Pinpoint the cell where the given text exists, returning its (x, y) midpoint coordinate. 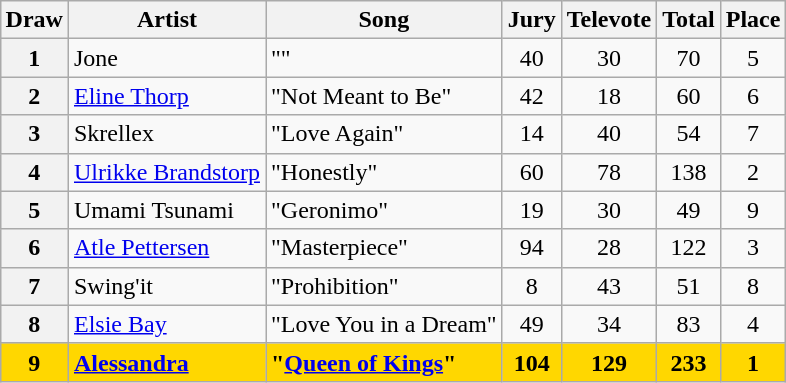
18 (608, 96)
Elsie Bay (166, 324)
"Masterpiece" (384, 248)
43 (608, 286)
Alessandra (166, 362)
138 (689, 172)
Skrellex (166, 134)
Eline Thorp (166, 96)
28 (608, 248)
14 (532, 134)
Ulrikke Brandstorp (166, 172)
Swing'it (166, 286)
"Prohibition" (384, 286)
Total (689, 20)
Artist (166, 20)
"Love Again" (384, 134)
83 (689, 324)
233 (689, 362)
Place (753, 20)
Jone (166, 58)
122 (689, 248)
Jury (532, 20)
Umami Tsunami (166, 210)
42 (532, 96)
70 (689, 58)
"Not Meant to Be" (384, 96)
"Geronimo" (384, 210)
54 (689, 134)
Atle Pettersen (166, 248)
Draw (34, 20)
Song (384, 20)
"Honestly" (384, 172)
19 (532, 210)
"Love You in a Dream" (384, 324)
129 (608, 362)
94 (532, 248)
34 (608, 324)
Televote (608, 20)
104 (532, 362)
"Queen of Kings" (384, 362)
51 (689, 286)
"" (384, 58)
78 (608, 172)
